Identify which cell holds the provided text, then report its (X, Y) central coordinate. 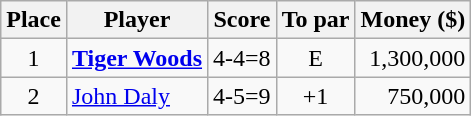
E (316, 58)
Money ($) (413, 20)
+1 (316, 96)
John Daly (136, 96)
4-5=9 (242, 96)
To par (316, 20)
1,300,000 (413, 58)
Score (242, 20)
Place (34, 20)
Player (136, 20)
750,000 (413, 96)
4-4=8 (242, 58)
2 (34, 96)
1 (34, 58)
Tiger Woods (136, 58)
